Pinpoint the cell where the given text exists, returning its [X, Y] midpoint coordinate. 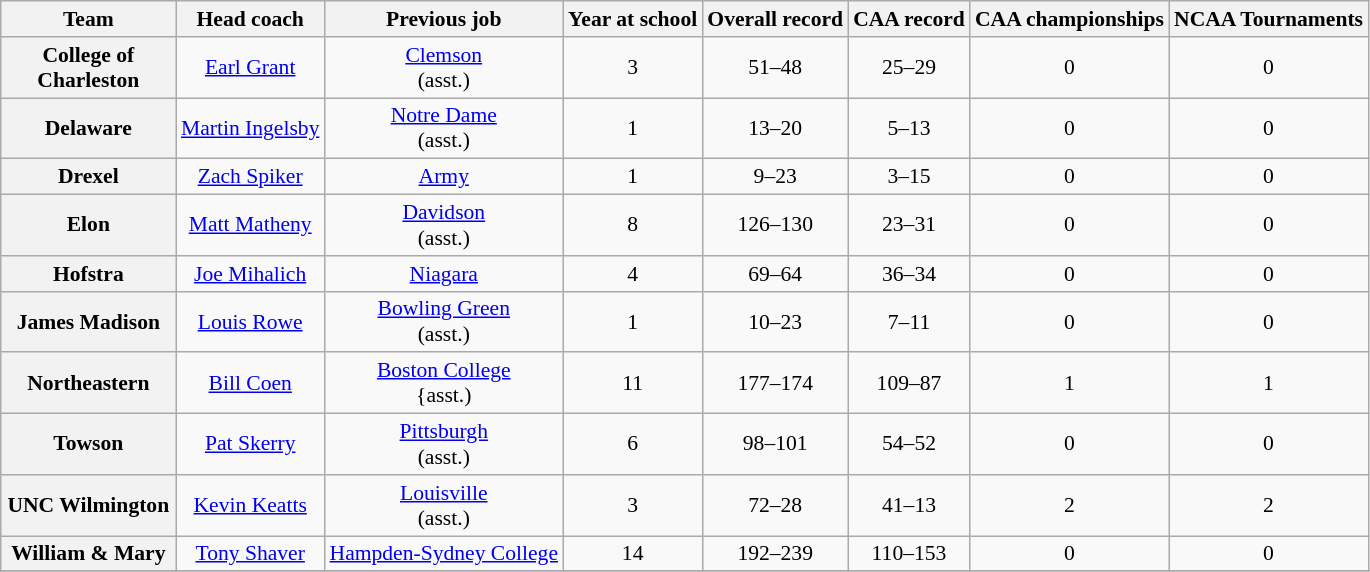
CAA record [909, 19]
Pat Skerry [250, 444]
Earl Grant [250, 68]
Year at school [632, 19]
Northeastern [88, 384]
Army [444, 177]
Boston College{asst.) [444, 384]
9–23 [775, 177]
College of Charleston [88, 68]
Joe Mihalich [250, 274]
Elon [88, 226]
Hampden-Sydney College [444, 554]
177–174 [775, 384]
Previous job [444, 19]
110–153 [909, 554]
James Madison [88, 322]
CAA championships [1070, 19]
4 [632, 274]
Tony Shaver [250, 554]
Head coach [250, 19]
NCAA Tournaments [1268, 19]
Hofstra [88, 274]
Team [88, 19]
Bowling Green(asst.) [444, 322]
Matt Matheny [250, 226]
6 [632, 444]
Niagara [444, 274]
72–28 [775, 506]
25–29 [909, 68]
Louis Rowe [250, 322]
192–239 [775, 554]
Notre Dame(asst.) [444, 128]
51–48 [775, 68]
Kevin Keatts [250, 506]
Drexel [88, 177]
8 [632, 226]
5–13 [909, 128]
13–20 [775, 128]
41–13 [909, 506]
126–130 [775, 226]
10–23 [775, 322]
69–64 [775, 274]
54–52 [909, 444]
7–11 [909, 322]
3–15 [909, 177]
14 [632, 554]
Zach Spiker [250, 177]
109–87 [909, 384]
Pittsburgh(asst.) [444, 444]
Clemson(asst.) [444, 68]
William & Mary [88, 554]
11 [632, 384]
Davidson(asst.) [444, 226]
36–34 [909, 274]
UNC Wilmington [88, 506]
Bill Coen [250, 384]
Delaware [88, 128]
Overall record [775, 19]
23–31 [909, 226]
Louisville(asst.) [444, 506]
Towson [88, 444]
98–101 [775, 444]
Martin Ingelsby [250, 128]
